Return the [x, y] coordinate for the center point of the cell that contains the specified text.  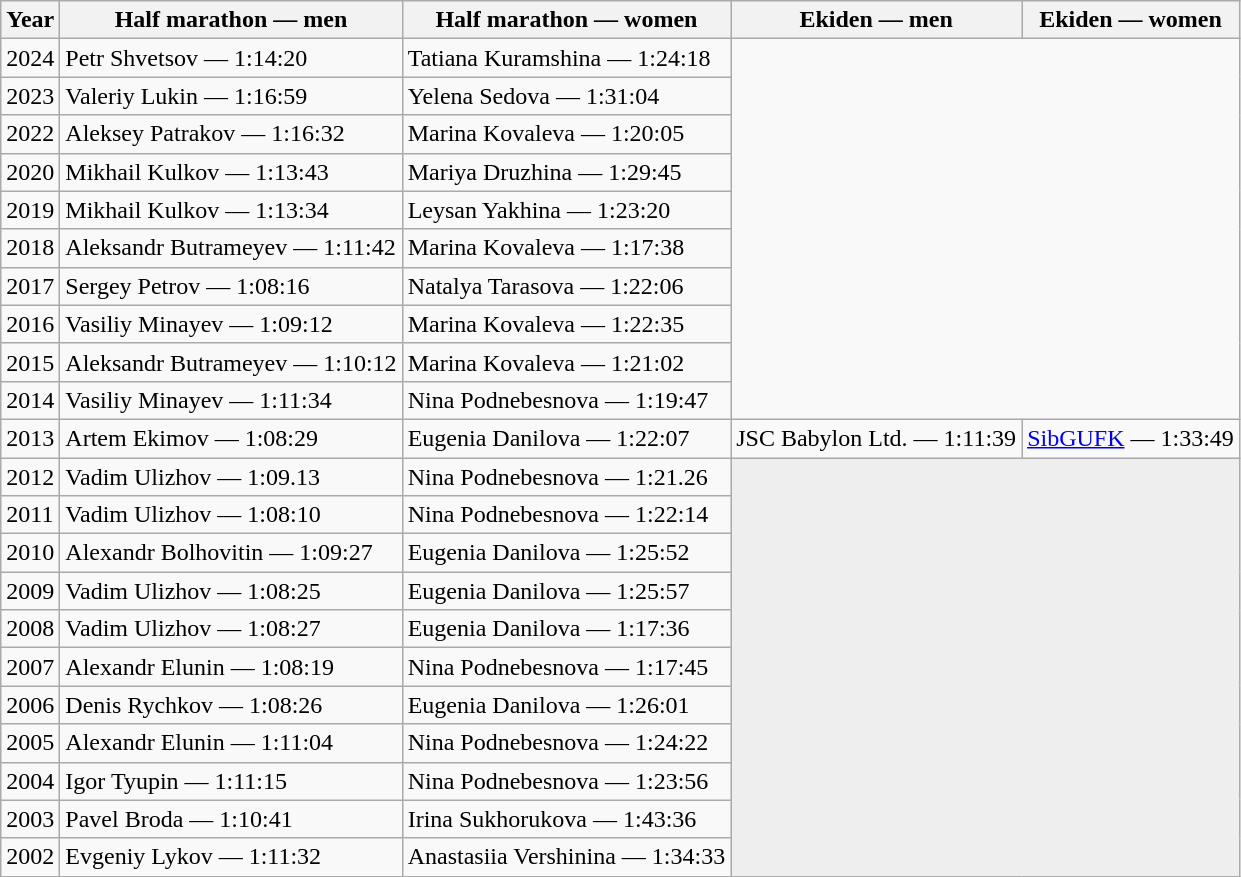
Denis Rychkov — 1:08:26 [231, 705]
2017 [30, 286]
2010 [30, 553]
2020 [30, 172]
2013 [30, 438]
2019 [30, 210]
Eugenia Danilova — 1:22:07 [566, 438]
Ekiden — women [1131, 20]
2023 [30, 96]
Natalya Tarasova — 1:22:06 [566, 286]
Petr Shvetsov — 1:14:20 [231, 58]
2006 [30, 705]
Tatiana Kuramshina — 1:24:18 [566, 58]
Eugenia Danilova — 1:25:57 [566, 591]
Nina Podnebesnova — 1:19:47 [566, 400]
2004 [30, 781]
2016 [30, 324]
Marina Kovaleva — 1:17:38 [566, 248]
2003 [30, 819]
Evgeniy Lykov — 1:11:32 [231, 857]
2005 [30, 743]
Half marathon — women [566, 20]
2007 [30, 667]
Year [30, 20]
Aleksey Patrakov — 1:16:32 [231, 134]
Irina Sukhorukova — 1:43:36 [566, 819]
Pavel Broda — 1:10:41 [231, 819]
2018 [30, 248]
Vadim Ulizhov — 1:08:25 [231, 591]
JSC Babylon Ltd. — 1:11:39 [876, 438]
Alexandr Elunin — 1:08:19 [231, 667]
Marina Kovaleva — 1:20:05 [566, 134]
2009 [30, 591]
Valeriy Lukin — 1:16:59 [231, 96]
Artem Ekimov — 1:08:29 [231, 438]
Eugenia Danilova — 1:25:52 [566, 553]
Nina Podnebesnova — 1:21.26 [566, 477]
Aleksandr Butrameyev — 1:10:12 [231, 362]
Vasiliy Minayev — 1:09:12 [231, 324]
Vadim Ulizhov — 1:08:27 [231, 629]
Mariya Druzhina — 1:29:45 [566, 172]
Igor Tyupin — 1:11:15 [231, 781]
2022 [30, 134]
Aleksandr Butrameyev — 1:11:42 [231, 248]
2002 [30, 857]
Yelena Sedova — 1:31:04 [566, 96]
Nina Podnebesnova — 1:24:22 [566, 743]
Alexandr Bolhovitin — 1:09:27 [231, 553]
Vasiliy Minayev — 1:11:34 [231, 400]
2024 [30, 58]
Leysan Yakhina — 1:23:20 [566, 210]
2012 [30, 477]
Nina Podnebesnova — 1:23:56 [566, 781]
Alexandr Elunin — 1:11:04 [231, 743]
Eugenia Danilova — 1:26:01 [566, 705]
Mikhail Kulkov — 1:13:34 [231, 210]
Eugenia Danilova — 1:17:36 [566, 629]
2015 [30, 362]
2014 [30, 400]
2008 [30, 629]
Nina Podnebesnova — 1:17:45 [566, 667]
Sergey Petrov — 1:08:16 [231, 286]
Vadim Ulizhov — 1:09.13 [231, 477]
SibGUFK — 1:33:49 [1131, 438]
Marina Kovaleva — 1:21:02 [566, 362]
Nina Podnebesnova — 1:22:14 [566, 515]
2011 [30, 515]
Vadim Ulizhov — 1:08:10 [231, 515]
Ekiden — men [876, 20]
Anastasiia Vershinina — 1:34:33 [566, 857]
Mikhail Kulkov — 1:13:43 [231, 172]
Marina Kovaleva — 1:22:35 [566, 324]
Half marathon — men [231, 20]
